Determine the (x, y) coordinate at the center of the cell enclosing the given text.  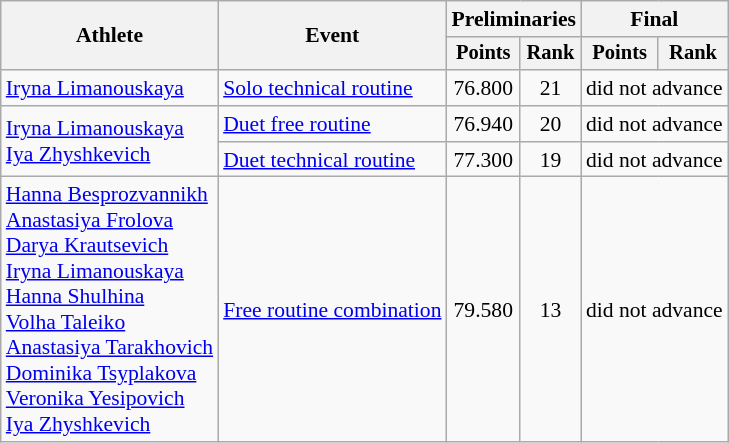
Final (654, 19)
Athlete (110, 36)
Event (332, 36)
76.940 (484, 124)
13 (550, 310)
Solo technical routine (332, 88)
21 (550, 88)
20 (550, 124)
Free routine combination (332, 310)
Preliminaries (514, 19)
19 (550, 160)
Iryna Limanouskaya (110, 88)
76.800 (484, 88)
79.580 (484, 310)
Iryna LimanouskayaIya Zhyshkevich (110, 142)
Duet technical routine (332, 160)
77.300 (484, 160)
Duet free routine (332, 124)
